Identify which cell holds the provided text, then report its [x, y] central coordinate. 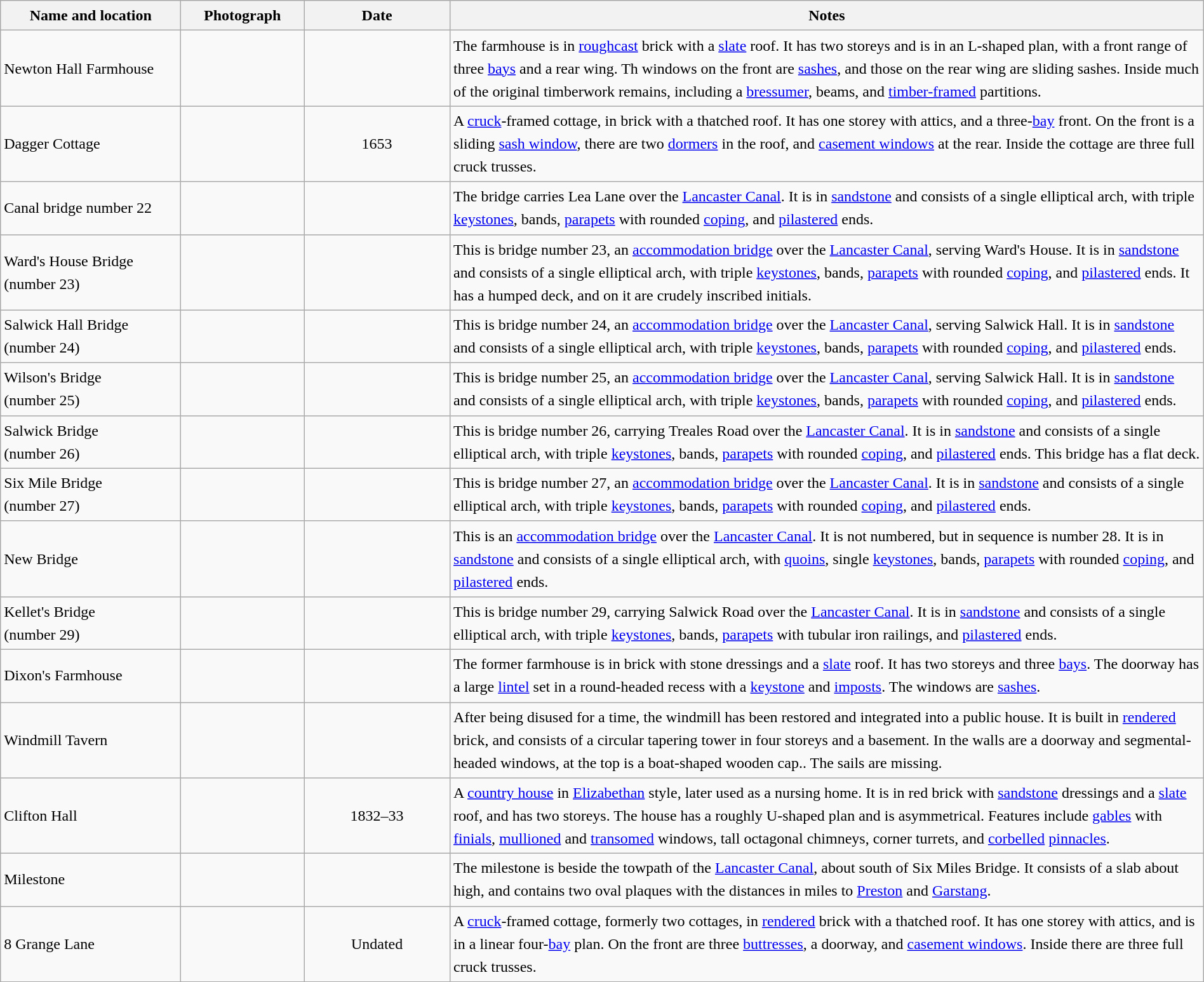
Photograph [243, 15]
Date [377, 15]
Salwick Hall Bridge(number 24) [91, 337]
8 Grange Lane [91, 944]
Dagger Cottage [91, 144]
Canal bridge number 22 [91, 208]
Wilson's Bridge(number 25) [91, 389]
Newton Hall Farmhouse [91, 69]
Name and location [91, 15]
1832–33 [377, 816]
Dixon's Farmhouse [91, 676]
New Bridge [91, 559]
Salwick Bridge(number 26) [91, 442]
Windmill Tavern [91, 741]
Kellet's Bridge(number 29) [91, 622]
Milestone [91, 880]
Six Mile Bridge(number 27) [91, 494]
Clifton Hall [91, 816]
Ward's House Bridge (number 23) [91, 272]
1653 [377, 144]
Undated [377, 944]
Notes [827, 15]
